Identify which cell holds the provided text, then report its (x, y) central coordinate. 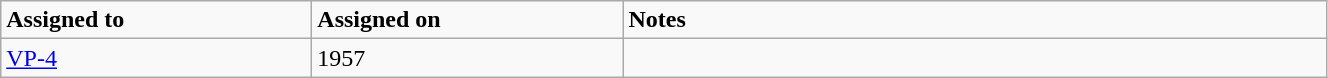
Assigned to (156, 20)
Assigned on (468, 20)
Notes (975, 20)
1957 (468, 58)
VP-4 (156, 58)
